Extract the (x, y) coordinate from the center of the cell holding the provided text.  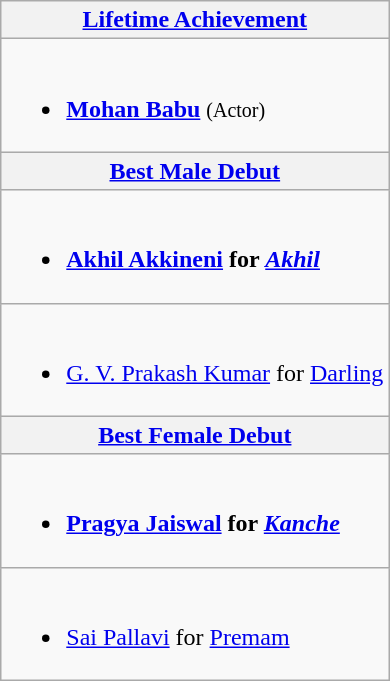
Sai Pallavi for Premam (195, 624)
Lifetime Achievement (195, 20)
G. V. Prakash Kumar for Darling (195, 360)
Best Male Debut (195, 171)
Pragya Jaiswal for Kanche (195, 510)
Best Female Debut (195, 435)
Akhil Akkineni for Akhil (195, 246)
Mohan Babu (Actor) (195, 96)
